Pinpoint the cell where the given text exists, returning its [x, y] midpoint coordinate. 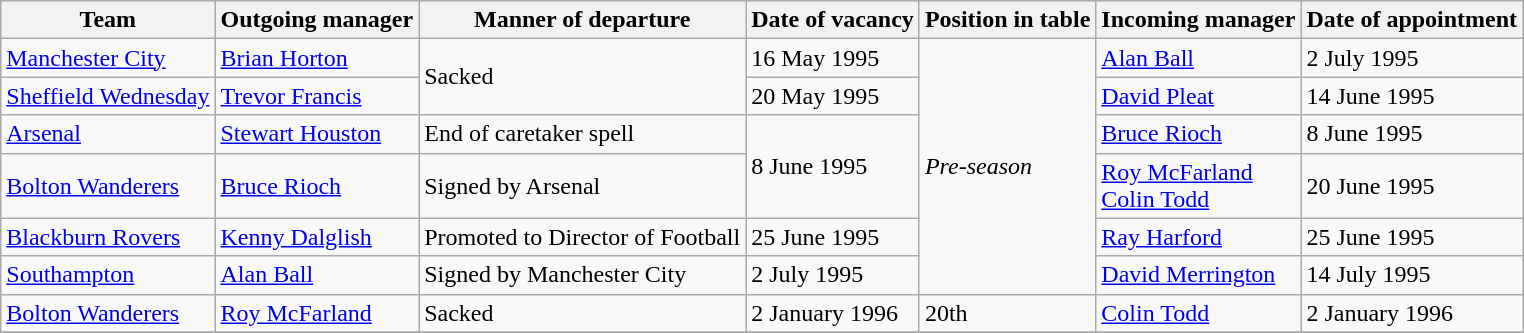
20th [1007, 313]
Pre-season [1007, 166]
Incoming manager [1198, 20]
Roy McFarland Colin Todd [1198, 186]
Sheffield Wednesday [108, 96]
David Merrington [1198, 275]
Colin Todd [1198, 313]
20 June 1995 [1412, 186]
Outgoing manager [317, 20]
Date of vacancy [833, 20]
Team [108, 20]
Signed by Arsenal [582, 186]
Position in table [1007, 20]
20 May 1995 [833, 96]
Signed by Manchester City [582, 275]
Blackburn Rovers [108, 237]
David Pleat [1198, 96]
Manchester City [108, 58]
14 June 1995 [1412, 96]
Brian Horton [317, 58]
14 July 1995 [1412, 275]
Manner of departure [582, 20]
Arsenal [108, 134]
16 May 1995 [833, 58]
End of caretaker spell [582, 134]
Promoted to Director of Football [582, 237]
Trevor Francis [317, 96]
Ray Harford [1198, 237]
Stewart Houston [317, 134]
Southampton [108, 275]
Roy McFarland [317, 313]
Date of appointment [1412, 20]
Kenny Dalglish [317, 237]
